Pinpoint the cell where the given text exists, returning its (X, Y) midpoint coordinate. 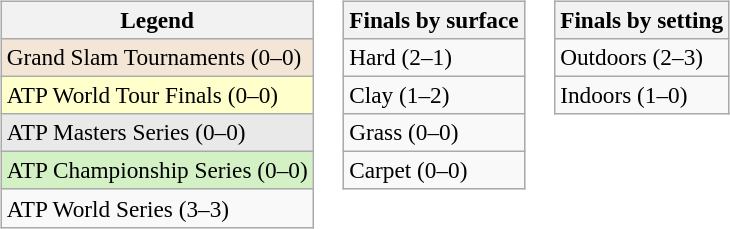
Indoors (1–0) (642, 95)
Finals by setting (642, 20)
Clay (1–2) (434, 95)
Grass (0–0) (434, 133)
ATP Masters Series (0–0) (157, 133)
Carpet (0–0) (434, 171)
Legend (157, 20)
ATP Championship Series (0–0) (157, 171)
ATP World Series (3–3) (157, 208)
Hard (2–1) (434, 57)
Grand Slam Tournaments (0–0) (157, 57)
ATP World Tour Finals (0–0) (157, 95)
Finals by surface (434, 20)
Outdoors (2–3) (642, 57)
